Determine the [X, Y] coordinate at the center of the cell enclosing the given text.  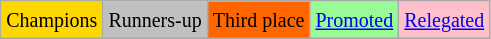
Runners-up [155, 20]
Promoted [354, 20]
Relegated [444, 20]
Third place [258, 20]
Champions [52, 20]
